From the cell containing the given text, extract its center point as [x, y] coordinate. 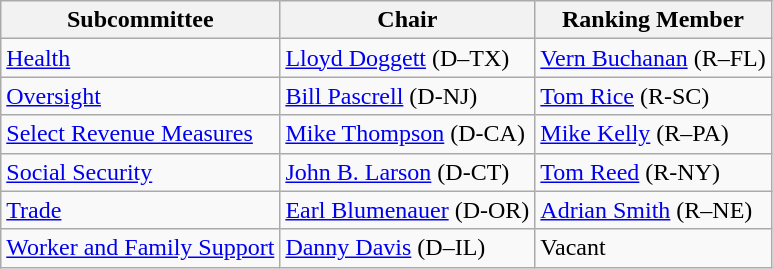
Ranking Member [653, 20]
Health [140, 58]
Earl Blumenauer (D-OR) [408, 210]
Select Revenue Measures [140, 134]
Mike Thompson (D-CA) [408, 134]
Vern Buchanan (R–FL) [653, 58]
Adrian Smith (R–NE) [653, 210]
Oversight [140, 96]
John B. Larson (D-CT) [408, 172]
Bill Pascrell (D-NJ) [408, 96]
Worker and Family Support [140, 248]
Subcommittee [140, 20]
Chair [408, 20]
Danny Davis (D–IL) [408, 248]
Social Security [140, 172]
Tom Rice (R-SC) [653, 96]
Mike Kelly (R–PA) [653, 134]
Lloyd Doggett (D–TX) [408, 58]
Tom Reed (R-NY) [653, 172]
Vacant [653, 248]
Trade [140, 210]
